Return the (x, y) coordinate for the center point of the cell that contains the specified text.  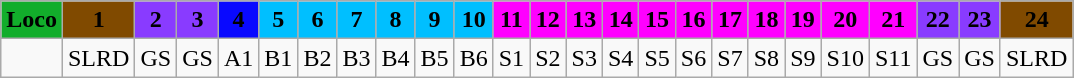
24 (1036, 20)
S9 (803, 58)
21 (893, 20)
S6 (693, 58)
S4 (620, 58)
4 (238, 20)
S11 (893, 58)
6 (318, 20)
S1 (511, 58)
B1 (278, 58)
12 (548, 20)
Loco (32, 20)
2 (156, 20)
B3 (356, 58)
5 (278, 20)
23 (980, 20)
S2 (548, 58)
B2 (318, 58)
B4 (396, 58)
11 (511, 20)
S5 (657, 58)
20 (845, 20)
17 (730, 20)
22 (938, 20)
S3 (584, 58)
S10 (845, 58)
1 (98, 20)
7 (356, 20)
9 (434, 20)
15 (657, 20)
18 (766, 20)
10 (474, 20)
14 (620, 20)
19 (803, 20)
B6 (474, 58)
S8 (766, 58)
13 (584, 20)
16 (693, 20)
8 (396, 20)
3 (198, 20)
S7 (730, 58)
A1 (238, 58)
B5 (434, 58)
